Provide the [X, Y] coordinate of the cell's center where the given text is located.  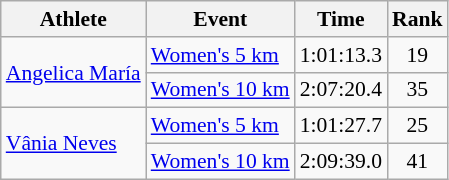
1:01:27.7 [341, 126]
19 [418, 55]
41 [418, 162]
Athlete [74, 19]
35 [418, 90]
Vânia Neves [74, 144]
1:01:13.3 [341, 55]
Event [220, 19]
25 [418, 126]
2:07:20.4 [341, 90]
2:09:39.0 [341, 162]
Rank [418, 19]
Angelica María [74, 72]
Time [341, 19]
